Determine the (x, y) coordinate at the center of the cell enclosing the given text.  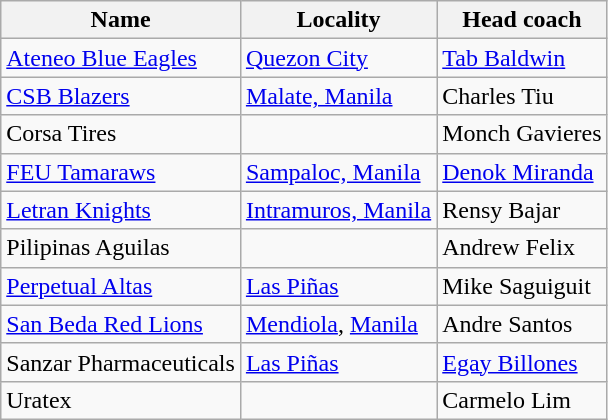
Denok Miranda (522, 172)
Sampaloc, Manila (338, 172)
Locality (338, 20)
Mike Saguiguit (522, 286)
CSB Blazers (121, 96)
Quezon City (338, 58)
Intramuros, Manila (338, 210)
Carmelo Lim (522, 400)
Andrew Felix (522, 248)
Name (121, 20)
Uratex (121, 400)
Head coach (522, 20)
Egay Billones (522, 362)
Charles Tiu (522, 96)
Malate, Manila (338, 96)
Mendiola, Manila (338, 324)
Rensy Bajar (522, 210)
Pilipinas Aguilas (121, 248)
Ateneo Blue Eagles (121, 58)
Letran Knights (121, 210)
Sanzar Pharmaceuticals (121, 362)
San Beda Red Lions (121, 324)
Perpetual Altas (121, 286)
FEU Tamaraws (121, 172)
Andre Santos (522, 324)
Monch Gavieres (522, 134)
Corsa Tires (121, 134)
Tab Baldwin (522, 58)
